From the cell containing the given text, extract its center point as (x, y) coordinate. 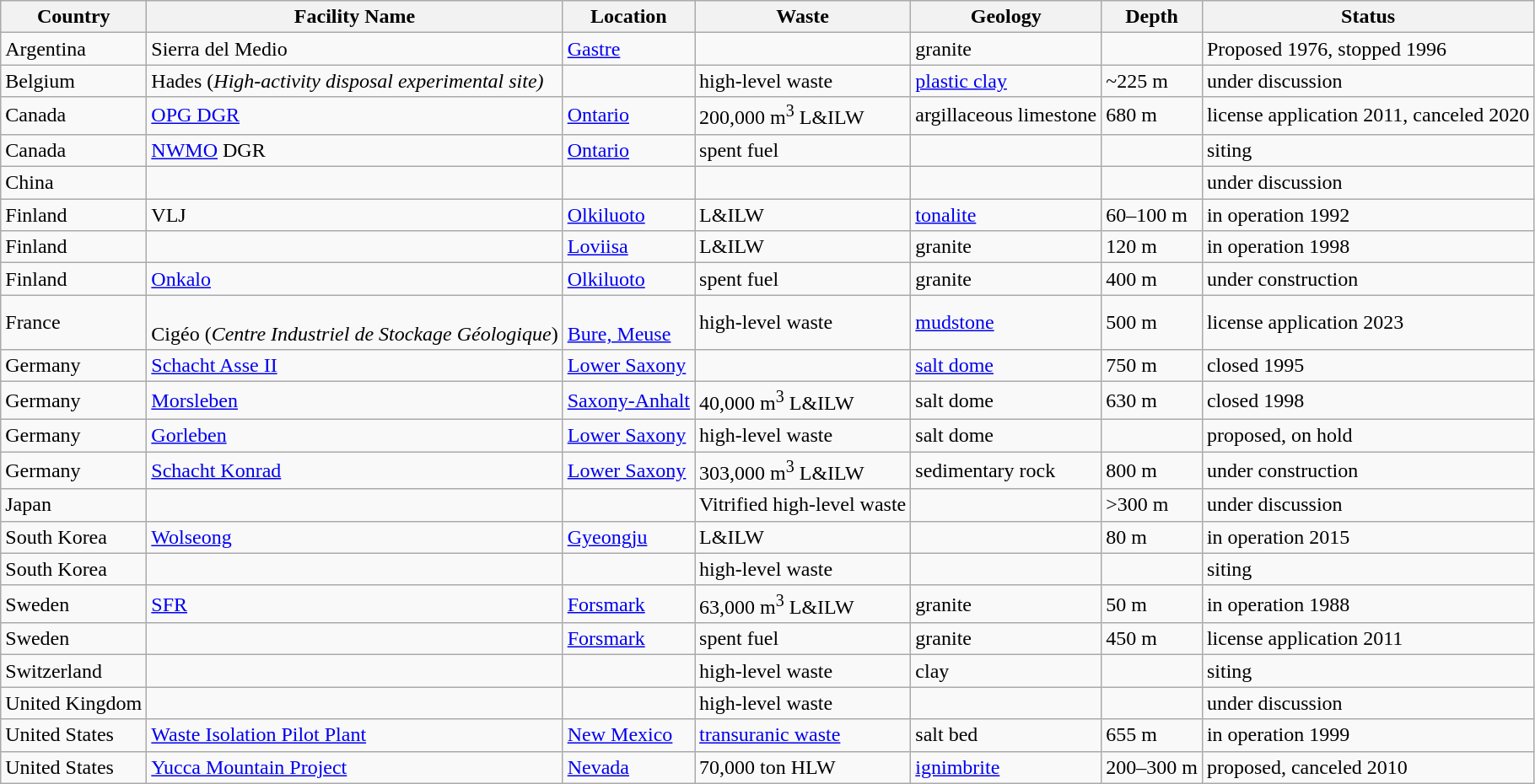
in operation 1988 (1368, 604)
655 m (1152, 735)
630 m (1152, 401)
France (74, 322)
Bure, Meuse (628, 322)
closed 1995 (1368, 366)
Yucca Mountain Project (354, 767)
VLJ (354, 215)
Nevada (628, 767)
China (74, 183)
Status (1368, 17)
Hades (High-activity disposal experimental site) (354, 81)
303,000 m3 L&ILW (803, 470)
Facility Name (354, 17)
ignimbrite (1006, 767)
680 m (1152, 116)
Depth (1152, 17)
40,000 m3 L&ILW (803, 401)
Vitrified high-level waste (803, 505)
Gyeongju (628, 537)
Loviisa (628, 247)
proposed, on hold (1368, 435)
transuranic waste (803, 735)
50 m (1152, 604)
Sierra del Medio (354, 49)
Waste Isolation Pilot Plant (354, 735)
Schacht Asse II (354, 366)
sedimentary rock (1006, 470)
license application 2023 (1368, 322)
200–300 m (1152, 767)
Belgium (74, 81)
800 m (1152, 470)
450 m (1152, 639)
Schacht Konrad (354, 470)
in operation 1998 (1368, 247)
tonalite (1006, 215)
in operation 1992 (1368, 215)
clay (1006, 671)
in operation 1999 (1368, 735)
120 m (1152, 247)
80 m (1152, 537)
750 m (1152, 366)
500 m (1152, 322)
Country (74, 17)
>300 m (1152, 505)
salt bed (1006, 735)
proposed, canceled 2010 (1368, 767)
~225 m (1152, 81)
Saxony-Anhalt (628, 401)
400 m (1152, 279)
Gorleben (354, 435)
mudstone (1006, 322)
Gastre (628, 49)
OPG DGR (354, 116)
Argentina (74, 49)
plastic clay (1006, 81)
63,000 m3 L&ILW (803, 604)
Cigéo (Centre Industriel de Stockage Géologique) (354, 322)
in operation 2015 (1368, 537)
Morsleben (354, 401)
Japan (74, 505)
70,000 ton HLW (803, 767)
Location (628, 17)
license application 2011, canceled 2020 (1368, 116)
Switzerland (74, 671)
license application 2011 (1368, 639)
closed 1998 (1368, 401)
New Mexico (628, 735)
NWMO DGR (354, 150)
Onkalo (354, 279)
Waste (803, 17)
SFR (354, 604)
200,000 m3 L&ILW (803, 116)
Wolseong (354, 537)
argillaceous limestone (1006, 116)
Geology (1006, 17)
United Kingdom (74, 703)
60–100 m (1152, 215)
Proposed 1976, stopped 1996 (1368, 49)
